Return [X, Y] of the center of cell containing provided text 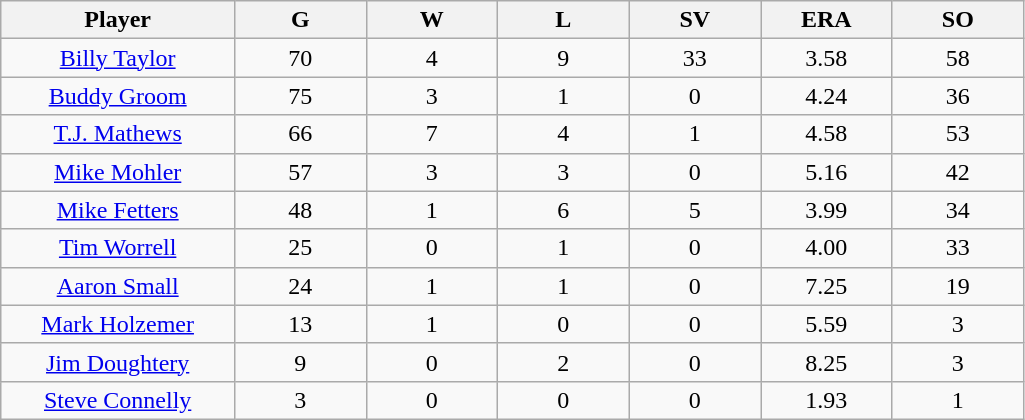
Mike Mohler [118, 172]
3.58 [827, 58]
Billy Taylor [118, 58]
Mark Holzemer [118, 324]
Aaron Small [118, 286]
58 [958, 58]
53 [958, 134]
Buddy Groom [118, 96]
5 [695, 210]
Player [118, 20]
7 [432, 134]
4.58 [827, 134]
6 [564, 210]
48 [301, 210]
36 [958, 96]
4.24 [827, 96]
5.59 [827, 324]
3.99 [827, 210]
SV [695, 20]
2 [564, 362]
70 [301, 58]
42 [958, 172]
57 [301, 172]
L [564, 20]
13 [301, 324]
66 [301, 134]
Tim Worrell [118, 248]
Jim Doughtery [118, 362]
G [301, 20]
Steve Connelly [118, 400]
25 [301, 248]
Mike Fetters [118, 210]
19 [958, 286]
ERA [827, 20]
75 [301, 96]
24 [301, 286]
5.16 [827, 172]
4.00 [827, 248]
34 [958, 210]
SO [958, 20]
T.J. Mathews [118, 134]
7.25 [827, 286]
1.93 [827, 400]
8.25 [827, 362]
W [432, 20]
